Scan for the cell matching the given text and deliver its [x, y] coordinate at center. 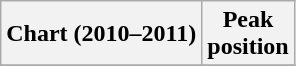
Peakposition [248, 34]
Chart (2010–2011) [102, 34]
